Identify which cell holds the provided text, then report its [X, Y] central coordinate. 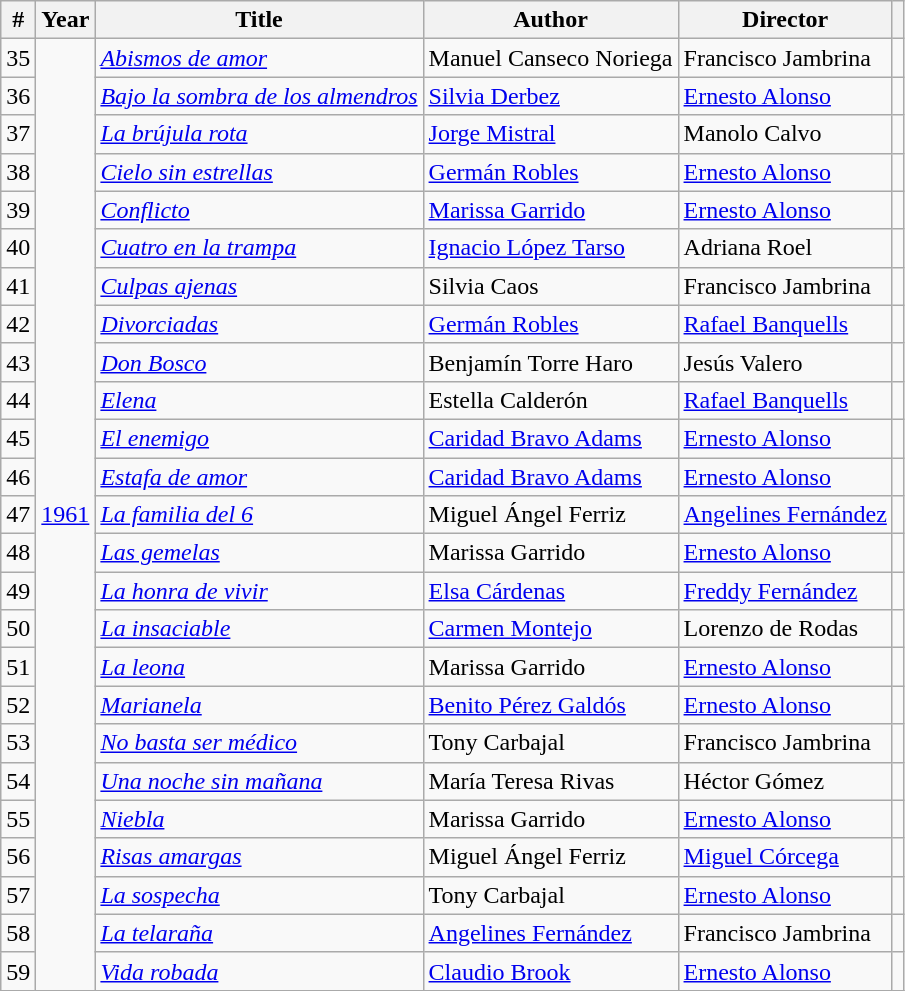
44 [18, 400]
Vida robada [259, 971]
Silvia Caos [550, 286]
41 [18, 286]
Estafa de amor [259, 477]
La brújula rota [259, 134]
Una noche sin mañana [259, 781]
No basta ser médico [259, 743]
# [18, 20]
53 [18, 743]
Carmen Montejo [550, 629]
57 [18, 895]
La familia del 6 [259, 515]
Don Bosco [259, 362]
54 [18, 781]
52 [18, 705]
Las gemelas [259, 553]
La telaraña [259, 933]
Divorciadas [259, 324]
50 [18, 629]
Abismos de amor [259, 58]
49 [18, 591]
58 [18, 933]
51 [18, 667]
Culpas ajenas [259, 286]
Adriana Roel [785, 248]
María Teresa Rivas [550, 781]
Marianela [259, 705]
42 [18, 324]
47 [18, 515]
Manolo Calvo [785, 134]
45 [18, 438]
Niebla [259, 819]
35 [18, 58]
55 [18, 819]
Benjamín Torre Haro [550, 362]
Year [66, 20]
46 [18, 477]
La sospecha [259, 895]
La insaciable [259, 629]
1961 [66, 515]
43 [18, 362]
Cielo sin estrellas [259, 172]
Ignacio López Tarso [550, 248]
Elsa Cárdenas [550, 591]
Lorenzo de Rodas [785, 629]
Héctor Gómez [785, 781]
Elena [259, 400]
Miguel Córcega [785, 857]
56 [18, 857]
37 [18, 134]
Title [259, 20]
48 [18, 553]
Jorge Mistral [550, 134]
Cuatro en la trampa [259, 248]
Jesús Valero [785, 362]
Estella Calderón [550, 400]
39 [18, 210]
Silvia Derbez [550, 96]
La leona [259, 667]
40 [18, 248]
Benito Pérez Galdós [550, 705]
Claudio Brook [550, 971]
36 [18, 96]
Author [550, 20]
Freddy Fernández [785, 591]
Conflicto [259, 210]
38 [18, 172]
Risas amargas [259, 857]
Bajo la sombra de los almendros [259, 96]
Manuel Canseco Noriega [550, 58]
La honra de vivir [259, 591]
El enemigo [259, 438]
59 [18, 971]
Director [785, 20]
